From the cell containing the given text, extract its center point as (X, Y) coordinate. 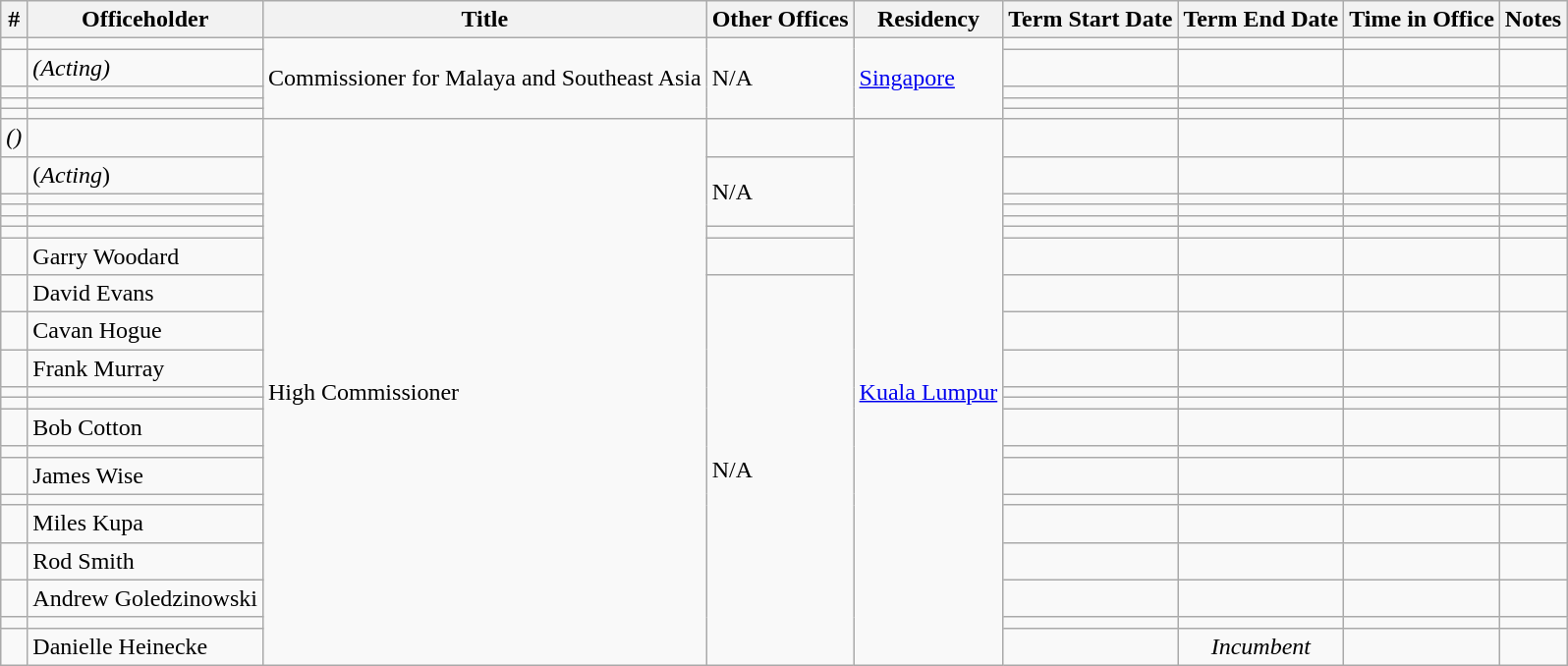
Frank Murray (145, 368)
Rod Smith (145, 561)
Notes (1533, 20)
Title (484, 20)
Incumbent (1261, 646)
Officeholder (145, 20)
Commissioner for Malaya and Southeast Asia (484, 79)
Term End Date (1261, 20)
Kuala Lumpur (928, 392)
High Commissioner (484, 392)
Time in Office (1423, 20)
Residency (928, 20)
Bob Cotton (145, 427)
Term Start Date (1091, 20)
Garry Woodard (145, 256)
James Wise (145, 475)
() (14, 138)
Andrew Goledzinowski (145, 598)
Cavan Hogue (145, 331)
David Evans (145, 294)
# (14, 20)
Danielle Heinecke (145, 646)
Other Offices (780, 20)
Singapore (928, 79)
Miles Kupa (145, 524)
